For the text-containing cell, return its midpoint in [x, y] coordinate format. 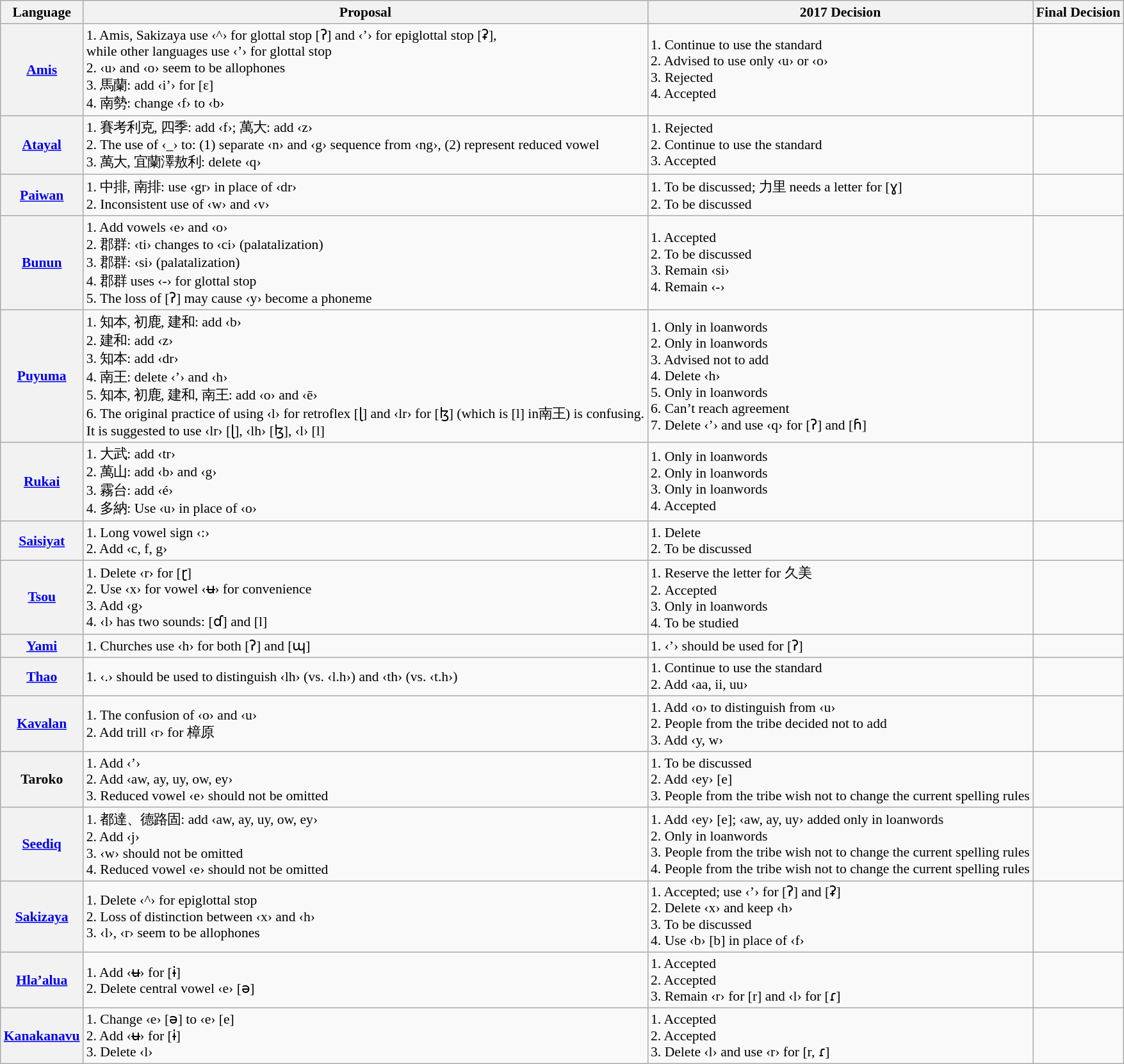
1. Continue to use the standard 2. Advised to use only ‹u› or ‹o› 3. Rejected 4. Accepted [840, 70]
1. Accepted; use ‹’› for [ʔ] and [ʡ] 2. Delete ‹x› and keep ‹h› 3. To be discussed 4. Use ‹b› [b] in place of ‹f› [840, 917]
1. Accepted 2. Accepted 3. Remain ‹r› for [r] and ‹l› for [ɾ] [840, 981]
Hla’alua [42, 981]
1. 大武: add ‹tr› 2. 萬山: add ‹b› and ‹g› 3. 霧台: add ‹é› 4. 多納: Use ‹u› in place of ‹o› [365, 481]
Amis [42, 70]
1. Churches use ‹h› for both [ʔ] and [ɰ] [365, 646]
Thao [42, 676]
Proposal [365, 12]
1. Accepted 2. Accepted 3. Delete ‹l› and use ‹r› for [r, ɾ] [840, 1036]
1. Rejected 2. Continue to use the standard 3. Accepted [840, 145]
2017 Decision [840, 12]
Tsou [42, 598]
Saisiyat [42, 542]
1. 中排, 南排: use ‹gr› in place of ‹dr› 2. Inconsistent use of ‹w› and ‹v› [365, 195]
Yami [42, 646]
Paiwan [42, 195]
1. Only in loanwords 2. Only in loanwords 3. Only in loanwords 4. Accepted [840, 481]
Seediq [42, 844]
1. Delete ‹r› for [ɽ] 2. Use ‹x› for vowel ‹ʉ› for convenience 3. Add ‹g› 4. ‹l› has two sounds: [ɗ] and [l] [365, 598]
Sakizaya [42, 917]
1. To be discussed 2. Add ‹ey› [e] 3. People from the tribe wish not to change the current spelling rules [840, 780]
Final Decision [1079, 12]
1. Continue to use the standard 2. Add ‹aa, ii, uu› [840, 676]
1. ‹’› should be used for [ʔ] [840, 646]
1. Delete 2. To be discussed [840, 542]
Language [42, 12]
1. Add ‹o› to distinguish from ‹u› 2. People from the tribe decided not to add 3. Add ‹y, w› [840, 725]
1. Add ‹ʉ› for [ɨ] 2. Delete central vowel ‹e› [ə] [365, 981]
1. Delete ‹^› for epiglottal stop 2. Loss of distinction between ‹x› and ‹h› 3. ‹l›, ‹r› seem to be allophones [365, 917]
Puyuma [42, 376]
Atayal [42, 145]
1. ‹.› should be used to distinguish ‹lh› (vs. ‹l.h›) and ‹th› (vs. ‹t.h›) [365, 676]
1. Add ‹’› 2. Add ‹aw, ay, uy, ow, ey› 3. Reduced vowel ‹e› should not be omitted [365, 780]
Bunun [42, 262]
Kanakanavu [42, 1036]
1. Accepted 2. To be discussed 3. Remain ‹si› 4. Remain ‹-› [840, 262]
1. 都達、德路固: add ‹aw, ay, uy, ow, ey› 2. Add ‹j› 3. ‹w› should not be omitted 4. Reduced vowel ‹e› should not be omitted [365, 844]
Taroko [42, 780]
1. The confusion of ‹o› and ‹u› 2. Add trill ‹r› for 樟原 [365, 725]
Rukai [42, 481]
Kavalan [42, 725]
1. Change ‹e› [ə] to ‹e› [e] 2. Add ‹ʉ› for [ɨ] 3. Delete ‹l› [365, 1036]
1. Long vowel sign ‹:› 2. Add ‹c, f, g› [365, 542]
1. Reserve the letter for 久美 2. Accepted 3. Only in loanwords 4. To be studied [840, 598]
1. To be discussed; 力里 needs a letter for [ɣ] 2. To be discussed [840, 195]
